For the text-containing cell, return its midpoint in (x, y) coordinate format. 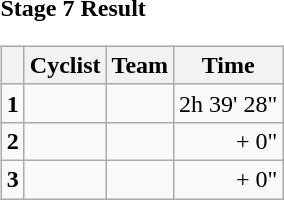
1 (12, 103)
Cyclist (65, 65)
Time (228, 65)
2h 39' 28" (228, 103)
2 (12, 141)
Team (140, 65)
3 (12, 179)
